From the cell containing the given text, extract its center point as [X, Y] coordinate. 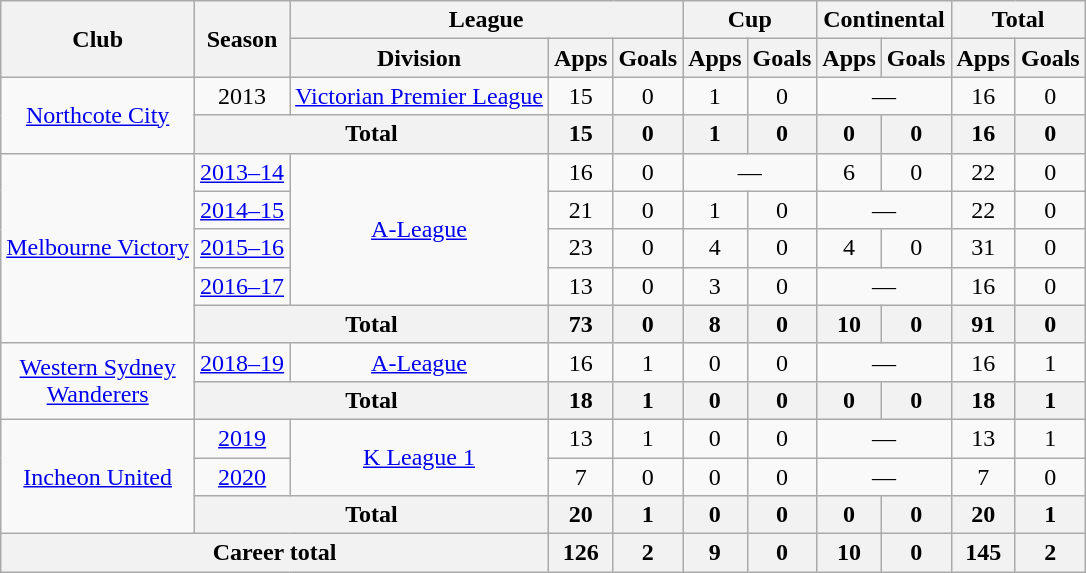
2015–16 [242, 248]
3 [715, 286]
9 [715, 553]
Western SydneyWanderers [98, 381]
Season [242, 39]
126 [580, 553]
2013–14 [242, 172]
8 [715, 324]
Club [98, 39]
Victorian Premier League [420, 96]
Northcote City [98, 115]
Cup [750, 20]
6 [849, 172]
2018–19 [242, 362]
2013 [242, 96]
Melbourne Victory [98, 248]
2014–15 [242, 210]
K League 1 [420, 457]
23 [580, 248]
Incheon United [98, 476]
Continental [884, 20]
Career total [275, 553]
League [486, 20]
91 [983, 324]
2020 [242, 477]
2016–17 [242, 286]
31 [983, 248]
145 [983, 553]
21 [580, 210]
Division [420, 58]
2019 [242, 438]
73 [580, 324]
